Extract the [X, Y] coordinate from the center of the cell holding the provided text.  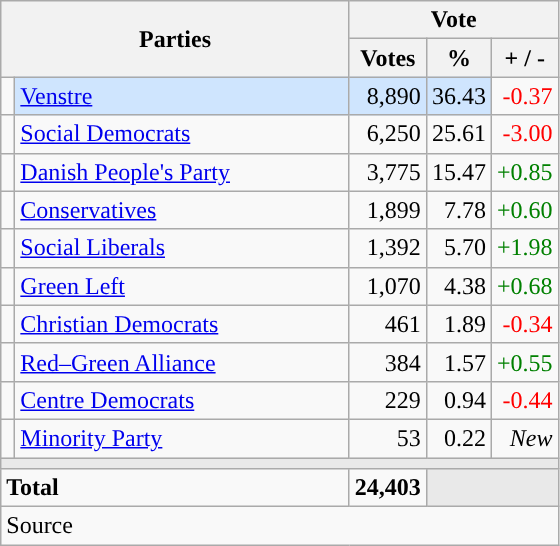
New [524, 438]
384 [388, 362]
3,775 [388, 172]
0.22 [458, 438]
+0.68 [524, 286]
53 [388, 438]
Social Democrats [182, 134]
% [458, 58]
+1.98 [524, 248]
-0.34 [524, 324]
Red–Green Alliance [182, 362]
0.94 [458, 400]
25.61 [458, 134]
1.57 [458, 362]
24,403 [388, 488]
Vote [454, 20]
1,899 [388, 210]
8,890 [388, 96]
Votes [388, 58]
7.78 [458, 210]
Total [176, 488]
-0.37 [524, 96]
1.89 [458, 324]
1,070 [388, 286]
229 [388, 400]
36.43 [458, 96]
Conservatives [182, 210]
+0.85 [524, 172]
Social Liberals [182, 248]
Parties [176, 39]
+ / - [524, 58]
-0.44 [524, 400]
Christian Democrats [182, 324]
Source [280, 526]
Danish People's Party [182, 172]
461 [388, 324]
5.70 [458, 248]
Centre Democrats [182, 400]
4.38 [458, 286]
+0.60 [524, 210]
15.47 [458, 172]
-3.00 [524, 134]
6,250 [388, 134]
Venstre [182, 96]
1,392 [388, 248]
Minority Party [182, 438]
+0.55 [524, 362]
Green Left [182, 286]
